Scan for the cell matching the given text and deliver its (X, Y) coordinate at center. 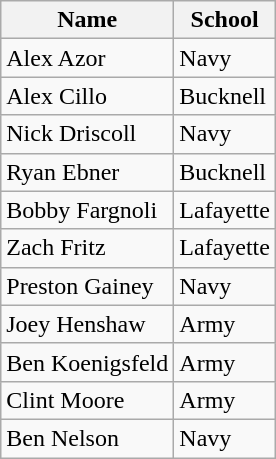
Alex Cillo (88, 96)
Joey Henshaw (88, 324)
Bobby Fargnoli (88, 210)
Zach Fritz (88, 248)
Name (88, 20)
Ben Nelson (88, 438)
Ryan Ebner (88, 172)
Ben Koenigsfeld (88, 362)
Nick Driscoll (88, 134)
Alex Azor (88, 58)
Clint Moore (88, 400)
Preston Gainey (88, 286)
School (225, 20)
